Detect which cell encompasses the target text, then output its (X, Y) center coordinate. 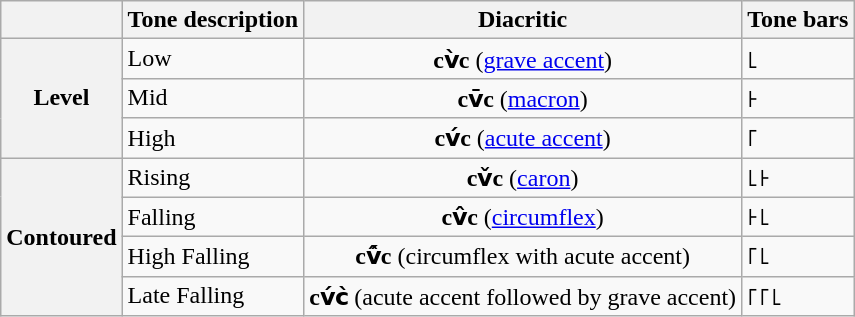
High (213, 138)
꜔ (798, 98)
Mid (213, 98)
Tone bars (798, 20)
High Falling (213, 257)
꜔꜖ (798, 217)
Tone description (213, 20)
Rising (213, 178)
Low (213, 59)
cv̂́c (circumflex with acute accent) (523, 257)
cv́c (acute accent) (523, 138)
Level (62, 98)
꜖ (798, 59)
Falling (213, 217)
꜖꜔ (798, 178)
Diacritic (523, 20)
꜒ (798, 138)
cv̀c (grave accent) (523, 59)
꜒꜒꜖ (798, 296)
꜒꜖ (798, 257)
Contoured (62, 237)
cv̄c (macron) (523, 98)
cv̂c (circumflex) (523, 217)
cv̌c (caron) (523, 178)
Late Falling (213, 296)
cv́c̀ (acute accent followed by grave accent) (523, 296)
